Output the (X, Y) coordinate of the center of the cell containing the given text.  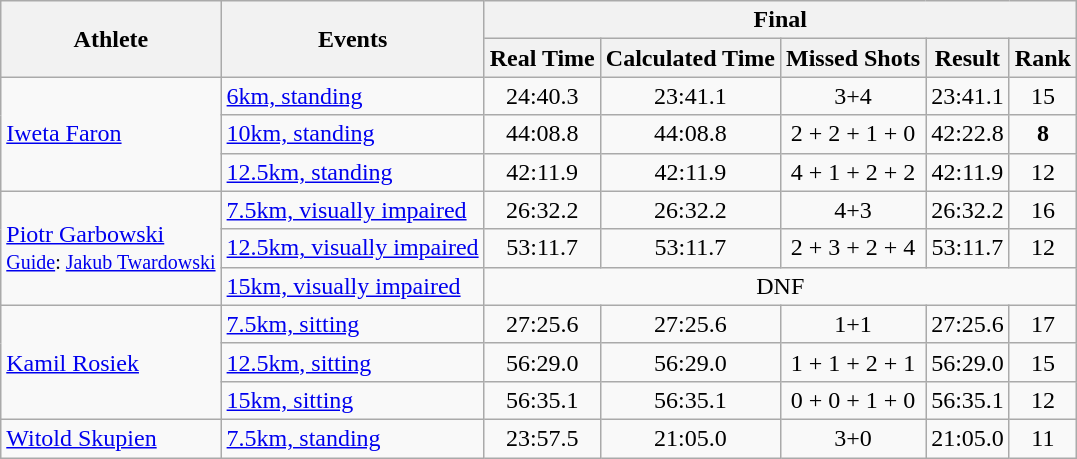
12.5km, standing (352, 172)
12.5km, sitting (352, 362)
2 + 2 + 1 + 0 (852, 134)
1+1 (852, 324)
15km, sitting (352, 400)
Real Time (542, 58)
4 + 1 + 2 + 2 (852, 172)
23:57.5 (542, 438)
Rank (1042, 58)
42:22.8 (968, 134)
Result (968, 58)
7.5km, standing (352, 438)
3+0 (852, 438)
Final (780, 20)
Piotr GarbowskiGuide: Jakub Twardowski (111, 248)
24:40.3 (542, 96)
7.5km, visually impaired (352, 210)
Missed Shots (852, 58)
11 (1042, 438)
10km, standing (352, 134)
0 + 0 + 1 + 0 (852, 400)
2 + 3 + 2 + 4 (852, 248)
12.5km, visually impaired (352, 248)
Calculated Time (690, 58)
Events (352, 39)
Kamil Rosiek (111, 362)
15km, visually impaired (352, 286)
Iweta Faron (111, 134)
3+4 (852, 96)
1 + 1 + 2 + 1 (852, 362)
Witold Skupien (111, 438)
8 (1042, 134)
6km, standing (352, 96)
7.5km, sitting (352, 324)
16 (1042, 210)
4+3 (852, 210)
Athlete (111, 39)
17 (1042, 324)
DNF (780, 286)
